Return [x, y] of the center of cell containing provided text 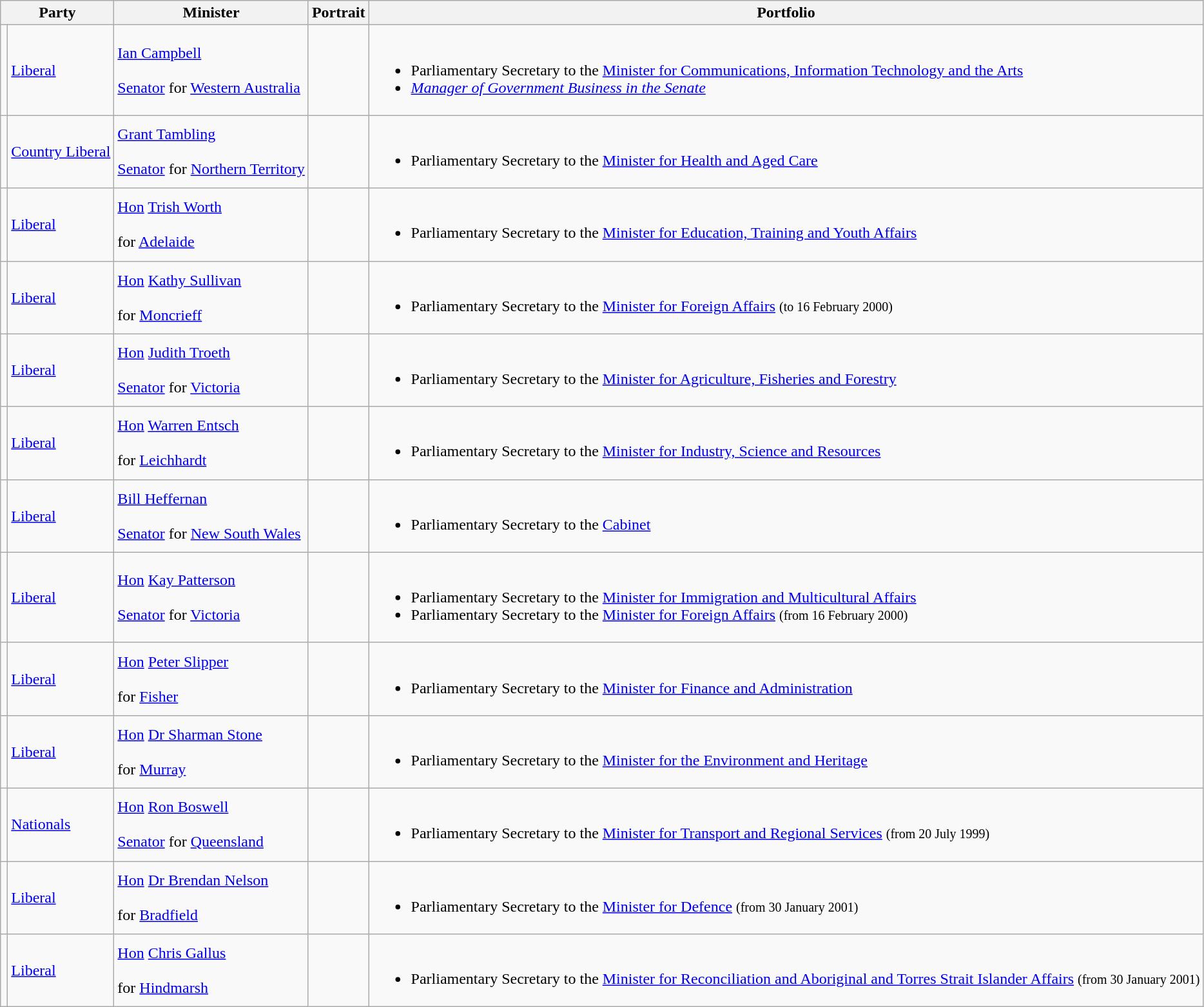
Parliamentary Secretary to the Minister for Reconciliation and Aboriginal and Torres Strait Islander Affairs (from 30 January 2001) [786, 970]
Hon Chris Gallus for Hindmarsh [211, 970]
Parliamentary Secretary to the Minister for Industry, Science and Resources [786, 443]
Portrait [338, 13]
Hon Judith Troeth Senator for Victoria [211, 370]
Hon Trish Worth for Adelaide [211, 224]
Parliamentary Secretary to the Minister for Education, Training and Youth Affairs [786, 224]
Hon Dr Brendan Nelson for Bradfield [211, 897]
Hon Kay Patterson Senator for Victoria [211, 597]
Hon Warren Entsch for Leichhardt [211, 443]
Nationals [61, 825]
Parliamentary Secretary to the Cabinet [786, 515]
Parliamentary Secretary to the Minister for the Environment and Heritage [786, 751]
Portfolio [786, 13]
Parliamentary Secretary to the Minister for Health and Aged Care [786, 152]
Minister [211, 13]
Parliamentary Secretary to the Minister for Transport and Regional Services (from 20 July 1999) [786, 825]
Parliamentary Secretary to the Minister for Foreign Affairs (to 16 February 2000) [786, 298]
Hon Dr Sharman Stone for Murray [211, 751]
Parliamentary Secretary to the Minister for Defence (from 30 January 2001) [786, 897]
Bill Heffernan Senator for New South Wales [211, 515]
Grant Tambling Senator for Northern Territory [211, 152]
Parliamentary Secretary to the Minister for Finance and Administration [786, 679]
Parliamentary Secretary to the Minister for Communications, Information Technology and the ArtsManager of Government Business in the Senate [786, 70]
Party [57, 13]
Hon Ron Boswell Senator for Queensland [211, 825]
Ian Campbell Senator for Western Australia [211, 70]
Hon Kathy Sullivan for Moncrieff [211, 298]
Country Liberal [61, 152]
Parliamentary Secretary to the Minister for Agriculture, Fisheries and Forestry [786, 370]
Hon Peter Slipper for Fisher [211, 679]
